Search for the cell housing the specified text and yield its [X, Y] center coordinate. 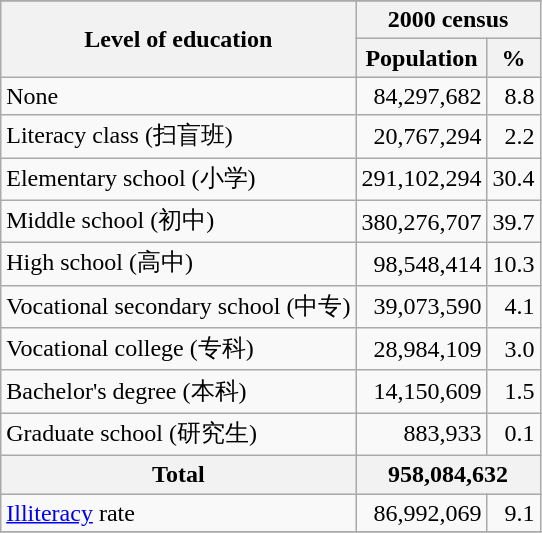
39.7 [514, 222]
291,102,294 [422, 180]
8.8 [514, 96]
Vocational college (专科) [178, 350]
883,933 [422, 434]
84,297,682 [422, 96]
39,073,590 [422, 306]
Graduate school (研究生) [178, 434]
3.0 [514, 350]
Population [422, 58]
Bachelor's degree (本科) [178, 392]
Literacy class (扫盲班) [178, 136]
9.1 [514, 513]
Elementary school (小学) [178, 180]
28,984,109 [422, 350]
4.1 [514, 306]
0.1 [514, 434]
10.3 [514, 264]
98,548,414 [422, 264]
958,084,632 [448, 474]
Level of education [178, 39]
2000 census [448, 20]
30.4 [514, 180]
20,767,294 [422, 136]
1.5 [514, 392]
Vocational secondary school (中专) [178, 306]
2.2 [514, 136]
380,276,707 [422, 222]
Middle school (初中) [178, 222]
86,992,069 [422, 513]
Illiteracy rate [178, 513]
Total [178, 474]
None [178, 96]
% [514, 58]
14,150,609 [422, 392]
High school (高中) [178, 264]
